Locate the cell with the specified text and output its (x, y) center coordinate. 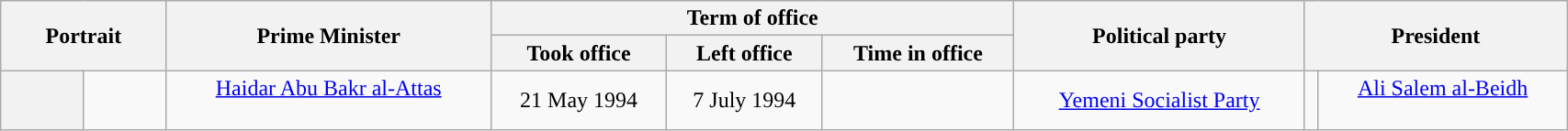
President (1435, 36)
Time in office (919, 53)
Term of office (751, 18)
Yemeni Socialist Party (1159, 101)
Portrait (84, 36)
Left office (744, 53)
Prime Minister (329, 36)
Political party (1159, 36)
21 May 1994 (579, 101)
Took office (579, 53)
Ali Salem al-Beidh (1442, 101)
7 July 1994 (744, 101)
Haidar Abu Bakr al-Attas (329, 101)
